Determine the (X, Y) coordinate at the center of the cell enclosing the given text.  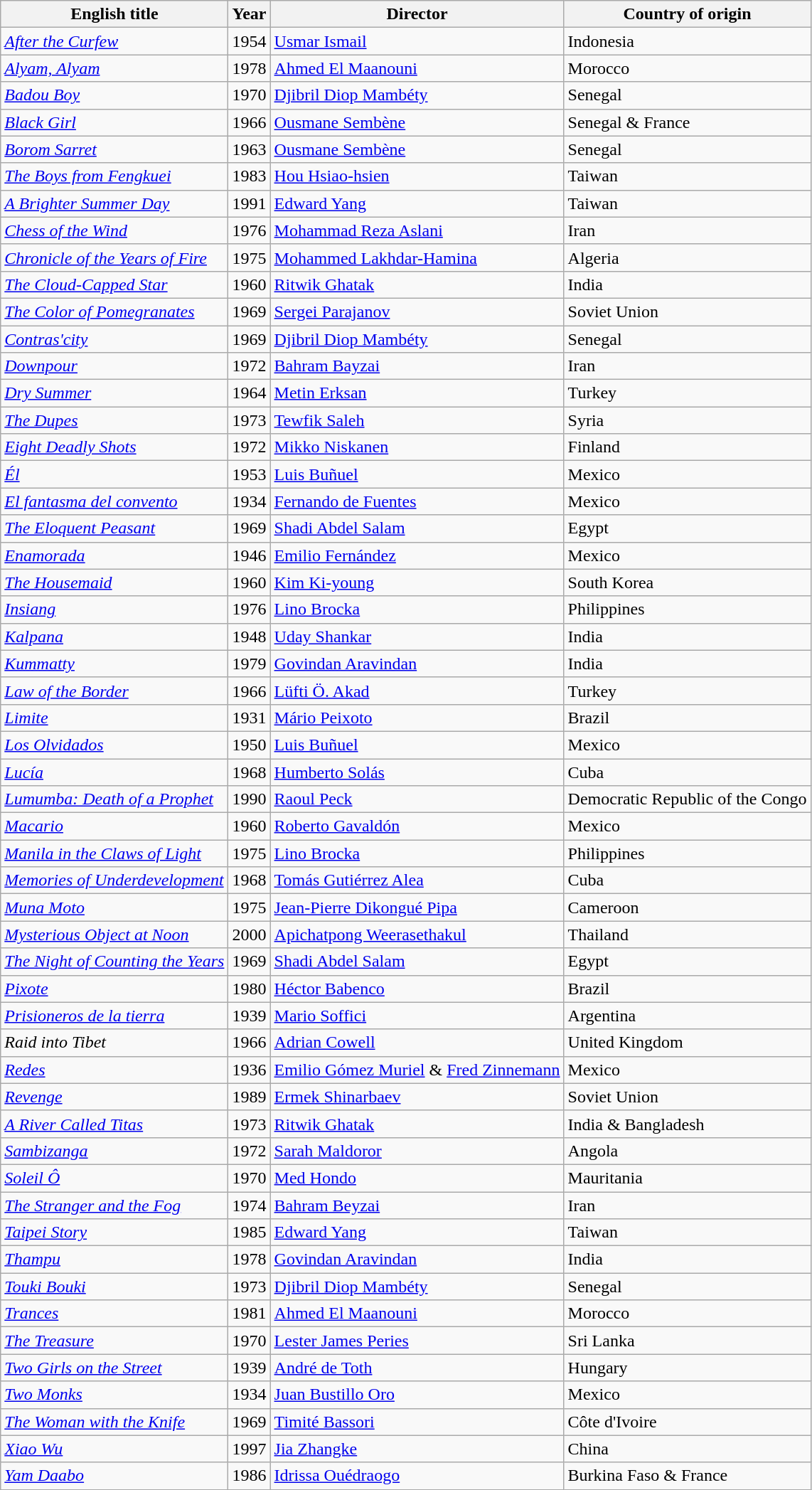
Soleil Ô (114, 1178)
Democratic Republic of the Congo (687, 799)
Kim Ki-young (417, 582)
Timité Bassori (417, 1422)
Enamorada (114, 555)
Humberto Solás (417, 772)
1979 (249, 664)
A River Called Titas (114, 1124)
Prisioneros de la tierra (114, 1016)
Alyam, Alyam (114, 68)
Algeria (687, 257)
The Woman with the Knife (114, 1422)
1963 (249, 149)
After the Curfew (114, 41)
Insiang (114, 610)
Kalpana (114, 637)
1986 (249, 1476)
Uday Shankar (417, 637)
Cameroon (687, 908)
1954 (249, 41)
Mikko Niskanen (417, 447)
Limite (114, 718)
Sarah Maldoror (417, 1151)
English title (114, 14)
The Eloquent Peasant (114, 528)
1964 (249, 393)
Lumumba: Death of a Prophet (114, 799)
Los Olvidados (114, 745)
Country of origin (687, 14)
1980 (249, 989)
Two Girls on the Street (114, 1368)
Mohammed Lakhdar-Hamina (417, 257)
1989 (249, 1097)
Fernando de Fuentes (417, 501)
1983 (249, 176)
Finland (687, 447)
Syria (687, 420)
Héctor Babenco (417, 989)
Taipei Story (114, 1233)
United Kingdom (687, 1043)
Sambizanga (114, 1151)
1990 (249, 799)
1953 (249, 474)
Chronicle of the Years of Fire (114, 257)
Downpour (114, 366)
Thampu (114, 1260)
Eight Deadly Shots (114, 447)
1981 (249, 1314)
1974 (249, 1206)
Mysterious Object at Noon (114, 935)
Year (249, 14)
Argentina (687, 1016)
Law of the Border (114, 691)
The Dupes (114, 420)
1985 (249, 1233)
Jean-Pierre Dikongué Pipa (417, 908)
Metin Erksan (417, 393)
Mario Soffici (417, 1016)
Director (417, 14)
1936 (249, 1070)
Lucía (114, 772)
Dry Summer (114, 393)
The Stranger and the Fog (114, 1206)
Lester James Peries (417, 1341)
El fantasma del convento (114, 501)
Tomás Gutiérrez Alea (417, 880)
1948 (249, 637)
Revenge (114, 1097)
Mauritania (687, 1178)
Bahram Bayzai (417, 366)
The Treasure (114, 1341)
Bahram Beyzai (417, 1206)
Côte d'Ivoire (687, 1422)
2000 (249, 935)
Mário Peixoto (417, 718)
Usmar Ismail (417, 41)
Borom Sarret (114, 149)
Thailand (687, 935)
Roberto Gavaldón (417, 826)
Indonesia (687, 41)
1931 (249, 718)
Touki Bouki (114, 1287)
The Housemaid (114, 582)
Xiao Wu (114, 1449)
Adrian Cowell (417, 1043)
Black Girl (114, 122)
Tewfik Saleh (417, 420)
Juan Bustillo Oro (417, 1395)
The Boys from Fengkuei (114, 176)
Kummatty (114, 664)
1950 (249, 745)
Two Monks (114, 1395)
The Night of Counting the Years (114, 962)
Angola (687, 1151)
A Brighter Summer Day (114, 203)
Burkina Faso & France (687, 1476)
Pixote (114, 989)
André de Toth (417, 1368)
Emilio Gómez Muriel & Fred Zinnemann (417, 1070)
Trances (114, 1314)
Senegal & France (687, 122)
Hou Hsiao-hsien (417, 176)
Contras'city (114, 339)
Hungary (687, 1368)
Emilio Fernández (417, 555)
Lüfti Ö. Akad (417, 691)
Sri Lanka (687, 1341)
1946 (249, 555)
Med Hondo (417, 1178)
Raid into Tibet (114, 1043)
South Korea (687, 582)
The Cloud-Capped Star (114, 284)
India & Bangladesh (687, 1124)
Raoul Peck (417, 799)
Muna Moto (114, 908)
Él (114, 474)
Macario (114, 826)
Mohammad Reza Aslani (417, 230)
Yam Daabo (114, 1476)
Memories of Underdevelopment (114, 880)
Idrissa Ouédraogo (417, 1476)
The Color of Pomegranates (114, 312)
Manila in the Claws of Light (114, 853)
Badou Boy (114, 95)
China (687, 1449)
Sergei Parajanov (417, 312)
1997 (249, 1449)
Apichatpong Weerasethakul (417, 935)
Jia Zhangke (417, 1449)
Ermek Shinarbaev (417, 1097)
Redes (114, 1070)
1991 (249, 203)
Chess of the Wind (114, 230)
